For the text-containing cell, return its midpoint in [x, y] coordinate format. 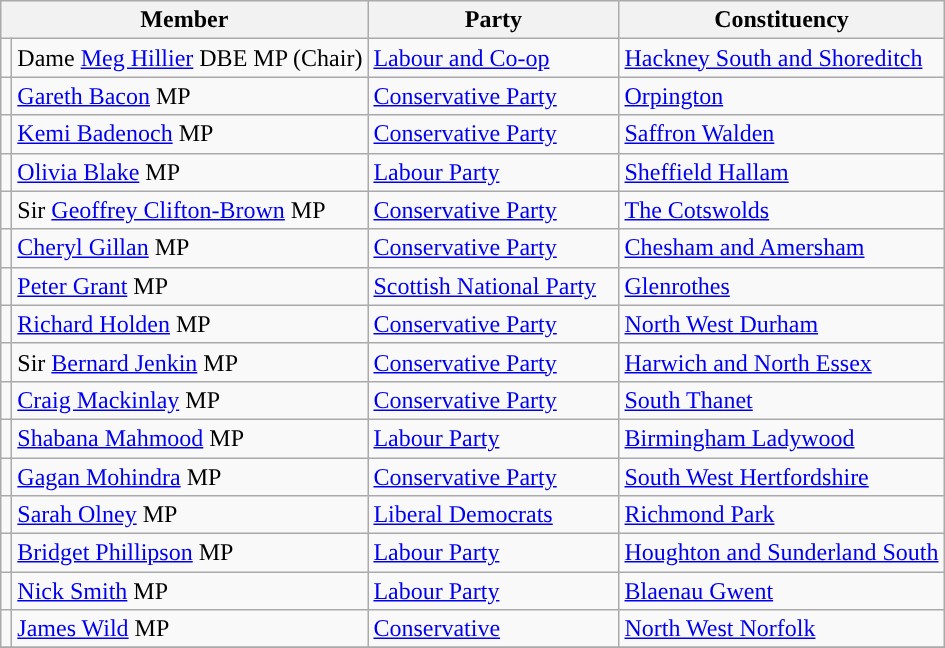
Member [184, 20]
Chesham and Amersham [782, 248]
Sheffield Hallam [782, 172]
Constituency [782, 20]
The Cotswolds [782, 210]
Houghton and Sunderland South [782, 553]
Liberal Democrats [494, 515]
Glenrothes [782, 286]
Party [494, 20]
Scottish National Party [494, 286]
Harwich and North Essex [782, 362]
Sir Geoffrey Clifton-Brown MP [190, 210]
Shabana Mahmood MP [190, 438]
Birmingham Ladywood [782, 438]
Saffron Walden [782, 134]
Hackney South and Shoreditch [782, 58]
Dame Meg Hillier DBE MP (Chair) [190, 58]
South Thanet [782, 400]
Cheryl Gillan MP [190, 248]
Gagan Mohindra MP [190, 477]
Labour and Co-op [494, 58]
South West Hertfordshire [782, 477]
North West Durham [782, 324]
Sarah Olney MP [190, 515]
Bridget Phillipson MP [190, 553]
Nick Smith MP [190, 591]
Kemi Badenoch MP [190, 134]
Richmond Park [782, 515]
James Wild MP [190, 629]
Orpington [782, 96]
Conservative [494, 629]
North West Norfolk [782, 629]
Craig Mackinlay MP [190, 400]
Sir Bernard Jenkin MP [190, 362]
Gareth Bacon MP [190, 96]
Blaenau Gwent [782, 591]
Richard Holden MP [190, 324]
Peter Grant MP [190, 286]
Olivia Blake MP [190, 172]
